Pinpoint the cell where the given text exists, returning its [X, Y] midpoint coordinate. 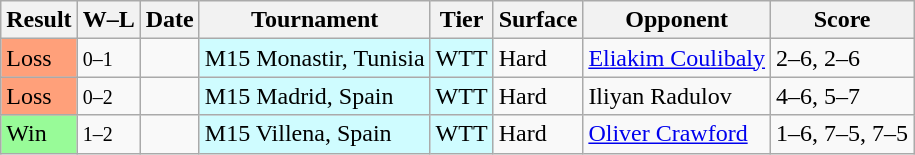
Score [842, 20]
0–1 [108, 58]
Result [39, 20]
Surface [538, 20]
2–6, 2–6 [842, 58]
Eliakim Coulibaly [677, 58]
1–2 [108, 134]
0–2 [108, 96]
4–6, 5–7 [842, 96]
Iliyan Radulov [677, 96]
W–L [108, 20]
M15 Madrid, Spain [314, 96]
1–6, 7–5, 7–5 [842, 134]
Tier [462, 20]
Date [170, 20]
Oliver Crawford [677, 134]
Opponent [677, 20]
Tournament [314, 20]
M15 Monastir, Tunisia [314, 58]
M15 Villena, Spain [314, 134]
Win [39, 134]
